Pinpoint the cell where the given text exists, returning its [X, Y] midpoint coordinate. 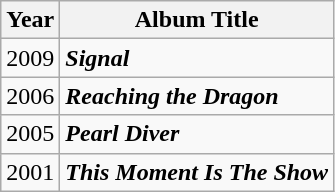
2005 [30, 134]
This Moment Is The Show [197, 172]
Year [30, 20]
2009 [30, 58]
Signal [197, 58]
2001 [30, 172]
Pearl Diver [197, 134]
2006 [30, 96]
Reaching the Dragon [197, 96]
Album Title [197, 20]
